For the text-containing cell, return its midpoint in (X, Y) coordinate format. 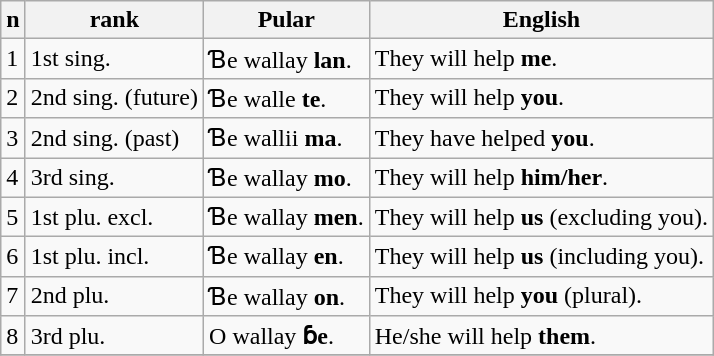
n (13, 20)
8 (13, 336)
1 (13, 59)
2nd sing. (past) (114, 138)
They will help me. (541, 59)
3 (13, 138)
2 (13, 98)
1st sing. (114, 59)
O wallay ɓe. (287, 336)
5 (13, 217)
English (541, 20)
2nd sing. (future) (114, 98)
Ɓe wallay mo. (287, 178)
Ɓe wallay en. (287, 257)
3rd plu. (114, 336)
They will help us (excluding you). (541, 217)
2nd plu. (114, 296)
Ɓe wallay on. (287, 296)
Ɓe walle te. (287, 98)
Ɓe wallii ma. (287, 138)
They will help him/her. (541, 178)
They will help us (including you). (541, 257)
1st plu. excl. (114, 217)
They have helped you. (541, 138)
6 (13, 257)
Ɓe wallay men. (287, 217)
1st plu. incl. (114, 257)
Pular (287, 20)
He/she will help them. (541, 336)
They will help you. (541, 98)
7 (13, 296)
3rd sing. (114, 178)
They will help you (plural). (541, 296)
Ɓe wallay lan. (287, 59)
4 (13, 178)
rank (114, 20)
